Detect which cell encompasses the target text, then output its (x, y) center coordinate. 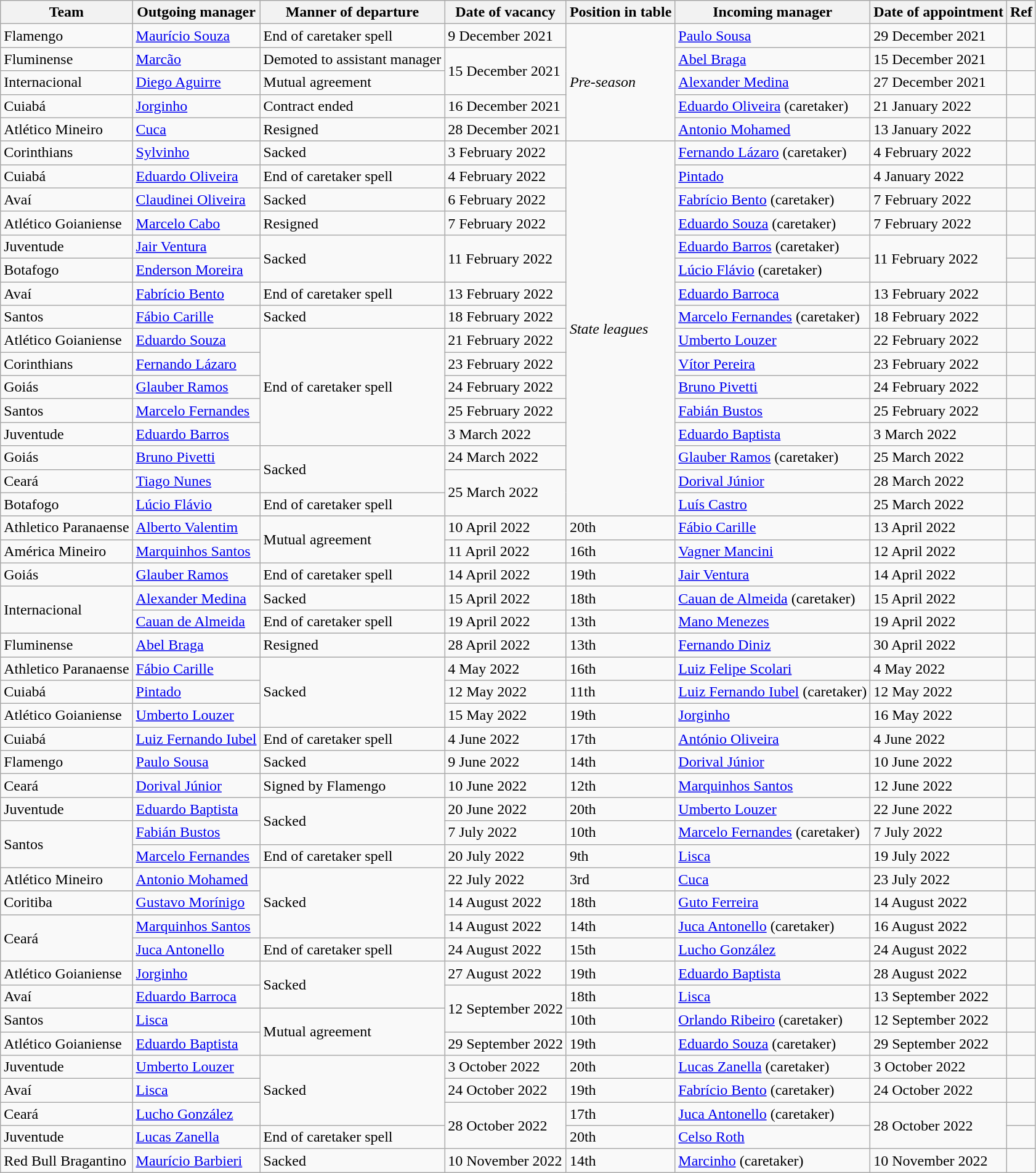
Lucas Zanella (caretaker) (772, 1067)
Tiago Nunes (196, 481)
10 April 2022 (506, 528)
29 December 2021 (939, 36)
22 February 2022 (939, 341)
Contract ended (352, 106)
Maurício Souza (196, 36)
Diego Aguirre (196, 83)
Guto Ferreira (772, 903)
Alberto Valentim (196, 528)
Fernando Diniz (772, 645)
9th (620, 856)
Marcelo Cabo (196, 223)
27 August 2022 (506, 973)
12 April 2022 (939, 551)
América Mineiro (67, 551)
4 January 2022 (939, 176)
6 February 2022 (506, 200)
16 August 2022 (939, 926)
28 December 2021 (506, 129)
Fabrício Bento (196, 294)
Manner of departure (352, 12)
Juca Antonello (196, 949)
20 July 2022 (506, 856)
21 January 2022 (939, 106)
Demoted to assistant manager (352, 59)
Eduardo Barros (196, 434)
Eduardo Souza (196, 341)
Glauber Ramos (caretaker) (772, 458)
Pre-season (620, 83)
12 June 2022 (939, 786)
Vagner Mancini (772, 551)
3rd (620, 879)
Luiz Fernando Iubel (caretaker) (772, 692)
Date of appointment (939, 12)
Fernando Lázaro (196, 364)
Vítor Pereira (772, 364)
9 December 2021 (506, 36)
11 April 2022 (506, 551)
Team (67, 12)
16 December 2021 (506, 106)
Eduardo Oliveira (196, 176)
21 February 2022 (506, 341)
Fernando Lázaro (caretaker) (772, 153)
Luiz Fernando Iubel (196, 739)
13 April 2022 (939, 528)
Eduardo Oliveira (caretaker) (772, 106)
Signed by Flamengo (352, 786)
Eduardo Barros (caretaker) (772, 246)
Mano Menezes (772, 621)
Lúcio Flávio (caretaker) (772, 270)
Outgoing manager (196, 12)
Luís Castro (772, 504)
13 January 2022 (939, 129)
Red Bull Bragantino (67, 1161)
22 June 2022 (939, 809)
28 April 2022 (506, 645)
16 May 2022 (939, 715)
State leagues (620, 329)
Date of vacancy (506, 12)
Gustavo Morínigo (196, 903)
Marcão (196, 59)
28 March 2022 (939, 481)
15 May 2022 (506, 715)
Sylvinho (196, 153)
Marcinho (caretaker) (772, 1161)
Position in table (620, 12)
Maurício Barbieri (196, 1161)
Coritiba (67, 903)
3 February 2022 (506, 153)
Lúcio Flávio (196, 504)
30 April 2022 (939, 645)
9 June 2022 (506, 762)
28 August 2022 (939, 973)
Lucas Zanella (196, 1137)
António Oliveira (772, 739)
27 December 2021 (939, 83)
Celso Roth (772, 1137)
13 September 2022 (939, 996)
12th (620, 786)
Incoming manager (772, 12)
Luiz Felipe Scolari (772, 668)
22 July 2022 (506, 879)
Ref (1021, 12)
Cauan de Almeida (196, 621)
Claudinei Oliveira (196, 200)
Orlando Ribeiro (caretaker) (772, 1020)
20 June 2022 (506, 809)
11th (620, 692)
15th (620, 949)
23 July 2022 (939, 879)
Cauan de Almeida (caretaker) (772, 598)
19 July 2022 (939, 856)
24 March 2022 (506, 458)
Enderson Moreira (196, 270)
